Pinpoint the cell where the given text exists, returning its [X, Y] midpoint coordinate. 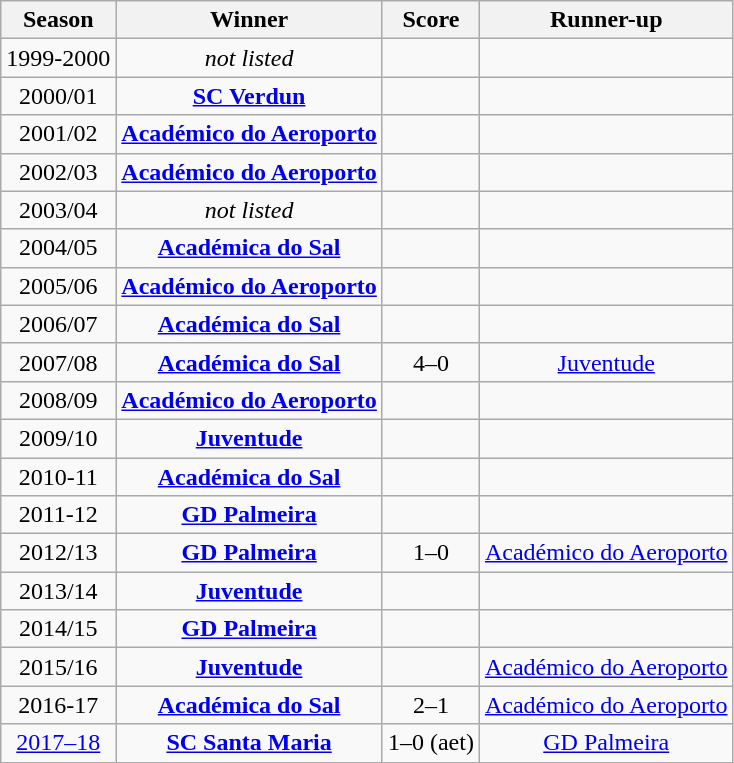
SC Santa Maria [250, 743]
1–0 [430, 553]
Winner [250, 20]
4–0 [430, 362]
2009/10 [58, 438]
2007/08 [58, 362]
2006/07 [58, 324]
1–0 (aet) [430, 743]
2004/05 [58, 248]
2–1 [430, 705]
2016-17 [58, 705]
2002/03 [58, 172]
2010-11 [58, 477]
2014/15 [58, 629]
1999-2000 [58, 58]
2000/01 [58, 96]
2015/16 [58, 667]
2008/09 [58, 400]
2017–18 [58, 743]
2011-12 [58, 515]
Score [430, 20]
2013/14 [58, 591]
2005/06 [58, 286]
2003/04 [58, 210]
2001/02 [58, 134]
Runner-up [606, 20]
2012/13 [58, 553]
Season [58, 20]
SC Verdun [250, 96]
